Extract the [x, y] coordinate from the center of the cell holding the provided text.  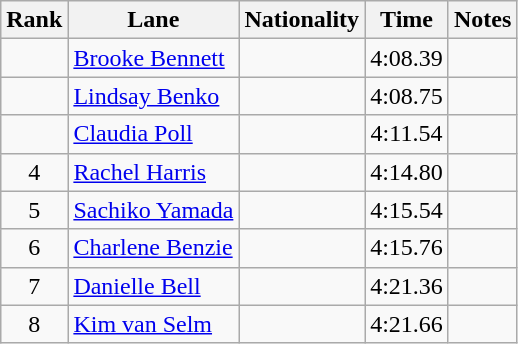
Notes [482, 20]
4:15.54 [407, 210]
4:21.36 [407, 286]
5 [34, 210]
4:15.76 [407, 248]
Sachiko Yamada [154, 210]
Time [407, 20]
Charlene Benzie [154, 248]
Rachel Harris [154, 172]
Claudia Poll [154, 134]
4:21.66 [407, 324]
4:08.39 [407, 58]
Rank [34, 20]
Lindsay Benko [154, 96]
Kim van Selm [154, 324]
Brooke Bennett [154, 58]
Lane [154, 20]
4:08.75 [407, 96]
6 [34, 248]
7 [34, 286]
8 [34, 324]
4:11.54 [407, 134]
4 [34, 172]
Danielle Bell [154, 286]
4:14.80 [407, 172]
Nationality [302, 20]
